From the cell containing the given text, extract its center point as [X, Y] coordinate. 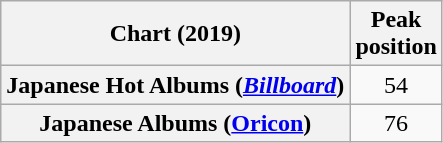
Chart (2019) [176, 34]
Japanese Hot Albums (Billboard) [176, 85]
76 [396, 123]
54 [396, 85]
Peak position [396, 34]
Japanese Albums (Oricon) [176, 123]
